Pinpoint the cell where the given text exists, returning its [x, y] midpoint coordinate. 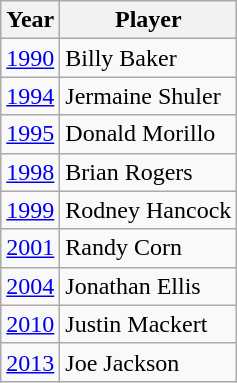
Year [30, 20]
2001 [30, 248]
1995 [30, 134]
Jermaine Shuler [148, 96]
2013 [30, 362]
1990 [30, 58]
2004 [30, 286]
Rodney Hancock [148, 210]
Justin Mackert [148, 324]
Randy Corn [148, 248]
Player [148, 20]
Jonathan Ellis [148, 286]
1999 [30, 210]
Billy Baker [148, 58]
Brian Rogers [148, 172]
1998 [30, 172]
1994 [30, 96]
2010 [30, 324]
Joe Jackson [148, 362]
Donald Morillo [148, 134]
